Locate the cell with the specified text and output its [X, Y] center coordinate. 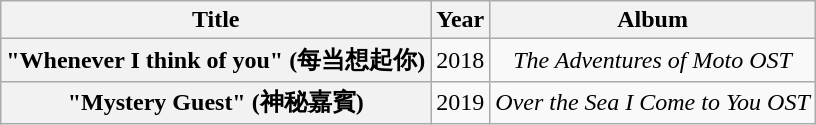
Year [460, 20]
Over the Sea I Come to You OST [653, 102]
The Adventures of Moto OST [653, 60]
Title [216, 20]
2018 [460, 60]
Album [653, 20]
2019 [460, 102]
"Mystery Guest" (神秘嘉賓) [216, 102]
"Whenever I think of you" (每当想起你) [216, 60]
